Pinpoint the cell where the given text exists, returning its [x, y] midpoint coordinate. 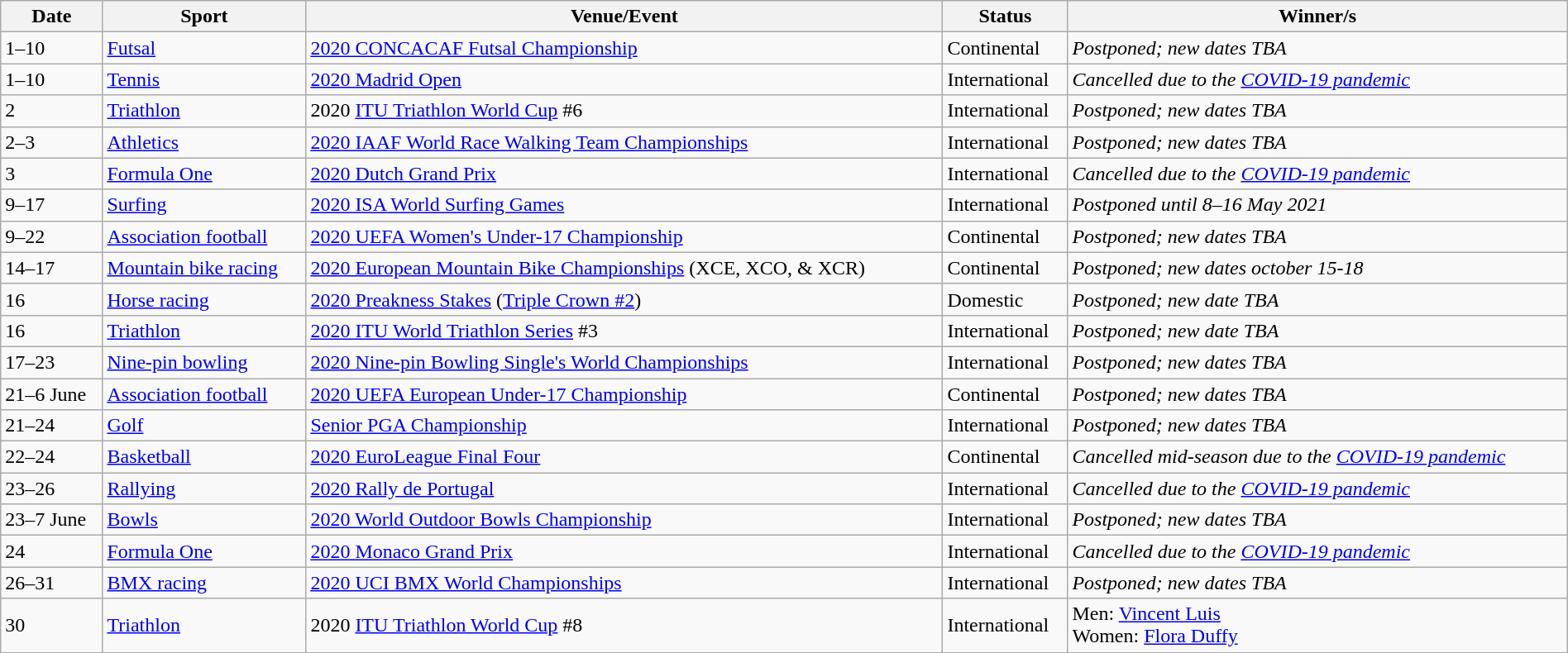
9–22 [51, 236]
2020 Monaco Grand Prix [624, 551]
30 [51, 625]
24 [51, 551]
Winner/s [1317, 17]
Basketball [204, 457]
Futsal [204, 48]
3 [51, 174]
2020 Preakness Stakes (Triple Crown #2) [624, 299]
23–26 [51, 489]
21–6 June [51, 394]
Cancelled mid-season due to the COVID-19 pandemic [1317, 457]
Surfing [204, 205]
Nine-pin bowling [204, 362]
Domestic [1006, 299]
2020 ITU World Triathlon Series #3 [624, 331]
Venue/Event [624, 17]
Mountain bike racing [204, 268]
2020 IAAF World Race Walking Team Championships [624, 142]
Rallying [204, 489]
2020 Madrid Open [624, 79]
Senior PGA Championship [624, 426]
Sport [204, 17]
BMX racing [204, 583]
2020 Rally de Portugal [624, 489]
Date [51, 17]
22–24 [51, 457]
2020 Dutch Grand Prix [624, 174]
Status [1006, 17]
Men: Vincent LuisWomen: Flora Duffy [1317, 625]
2020 ITU Triathlon World Cup #8 [624, 625]
Athletics [204, 142]
Postponed until 8–16 May 2021 [1317, 205]
2020 CONCACAF Futsal Championship [624, 48]
2020 UEFA Women's Under-17 Championship [624, 236]
Postponed; new dates october 15-18 [1317, 268]
2020 EuroLeague Final Four [624, 457]
Golf [204, 426]
17–23 [51, 362]
21–24 [51, 426]
2020 ITU Triathlon World Cup #6 [624, 111]
26–31 [51, 583]
2020 European Mountain Bike Championships (XCE, XCO, & XCR) [624, 268]
9–17 [51, 205]
2–3 [51, 142]
Bowls [204, 520]
23–7 June [51, 520]
2 [51, 111]
Tennis [204, 79]
2020 Nine-pin Bowling Single's World Championships [624, 362]
2020 World Outdoor Bowls Championship [624, 520]
Horse racing [204, 299]
2020 ISA World Surfing Games [624, 205]
2020 UCI BMX World Championships [624, 583]
2020 UEFA European Under-17 Championship [624, 394]
14–17 [51, 268]
